From the cell containing the given text, extract its center point as [X, Y] coordinate. 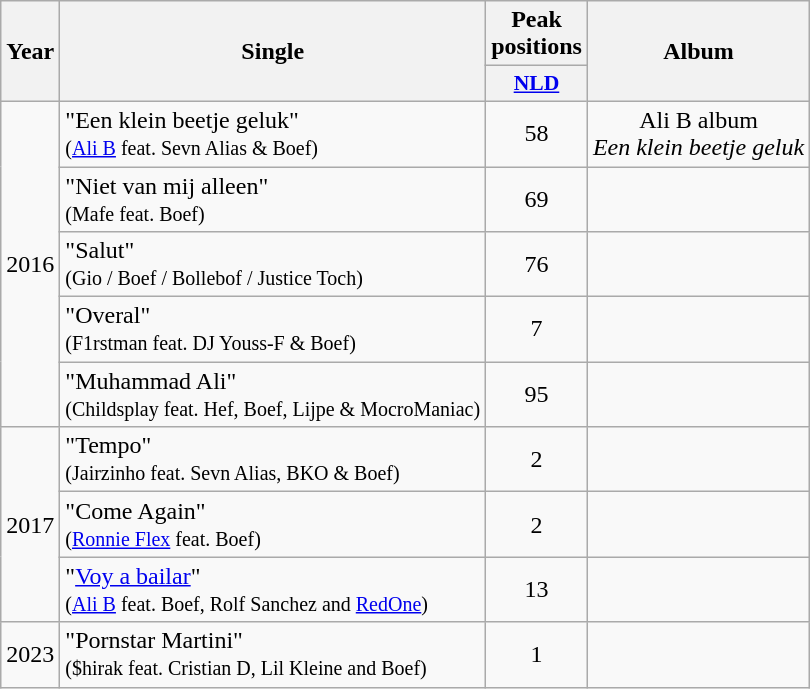
"Muhammad Ali"(Childsplay feat. Hef, Boef, Lijpe & MocroManiac) [273, 394]
"Tempo"(Jairzinho feat. Sevn Alias, BKO & Boef) [273, 460]
2023 [30, 654]
"Pornstar Martini"($hirak feat. Cristian D, Lil Kleine and Boef) [273, 654]
13 [537, 590]
Ali B album Een klein beetje geluk [698, 134]
"Come Again"(Ronnie Flex feat. Boef) [273, 524]
2016 [30, 264]
"Salut"(Gio / Boef / Bollebof / Justice Toch) [273, 264]
Year [30, 52]
Album [698, 52]
Single [273, 52]
95 [537, 394]
1 [537, 654]
"Een klein beetje geluk"(Ali B feat. Sevn Alias & Boef) [273, 134]
NLD [537, 84]
"Niet van mij alleen"(Mafe feat. Boef) [273, 198]
"Overal"(F1rstman feat. DJ Youss-F & Boef) [273, 330]
76 [537, 264]
2017 [30, 524]
7 [537, 330]
69 [537, 198]
Peak positions [537, 34]
58 [537, 134]
"Voy a bailar"(Ali B feat. Boef, Rolf Sanchez and RedOne) [273, 590]
